Search for the cell housing the specified text and yield its [X, Y] center coordinate. 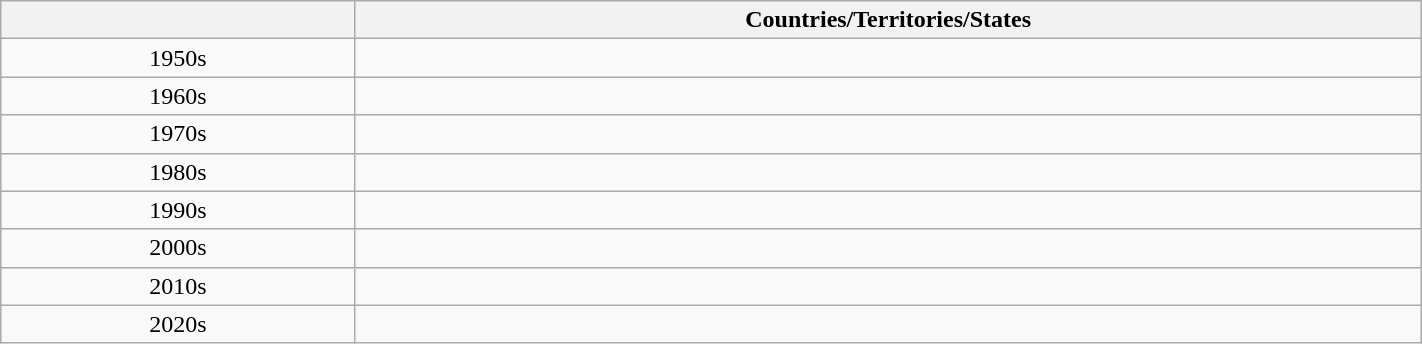
1970s [178, 134]
1950s [178, 58]
2020s [178, 324]
Countries/Territories/States [888, 20]
2000s [178, 248]
1990s [178, 210]
1960s [178, 96]
1980s [178, 172]
2010s [178, 286]
